Return [X, Y] of the center of cell containing provided text 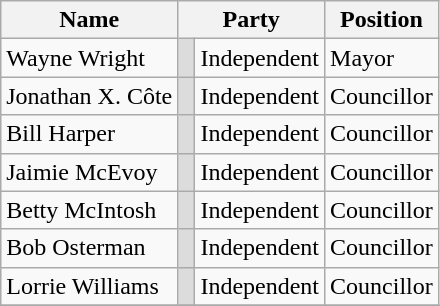
Lorrie Williams [90, 286]
Party [252, 20]
Wayne Wright [90, 58]
Bill Harper [90, 134]
Name [90, 20]
Position [382, 20]
Bob Osterman [90, 248]
Betty McIntosh [90, 210]
Jonathan X. Côte [90, 96]
Jaimie McEvoy [90, 172]
Mayor [382, 58]
